From the cell containing the given text, extract its center point as [X, Y] coordinate. 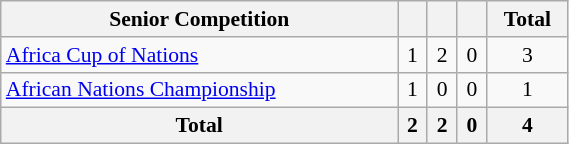
Senior Competition [200, 19]
Africa Cup of Nations [200, 55]
African Nations Championship [200, 90]
3 [528, 55]
4 [528, 126]
